Identify which cell holds the provided text, then report its [X, Y] central coordinate. 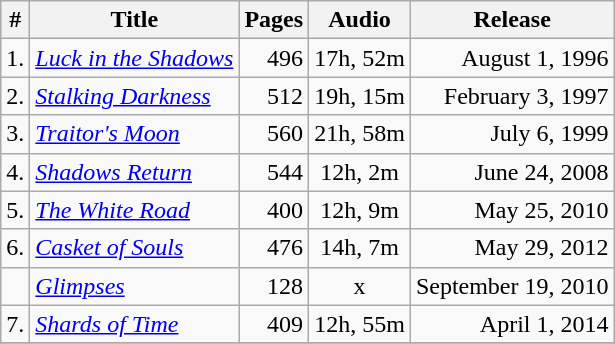
4. [16, 172]
560 [274, 134]
496 [274, 58]
August 1, 1996 [512, 58]
Title [134, 20]
3. [16, 134]
14h, 7m [360, 248]
Glimpses [134, 286]
Pages [274, 20]
Traitor's Moon [134, 134]
476 [274, 248]
February 3, 1997 [512, 96]
Stalking Darkness [134, 96]
400 [274, 210]
The White Road [134, 210]
Release [512, 20]
April 1, 2014 [512, 324]
544 [274, 172]
June 24, 2008 [512, 172]
21h, 58m [360, 134]
5. [16, 210]
May 29, 2012 [512, 248]
September 19, 2010 [512, 286]
July 6, 1999 [512, 134]
Audio [360, 20]
7. [16, 324]
1. [16, 58]
May 25, 2010 [512, 210]
x [360, 286]
12h, 55m [360, 324]
409 [274, 324]
Shards of Time [134, 324]
Luck in the Shadows [134, 58]
19h, 15m [360, 96]
6. [16, 248]
# [16, 20]
128 [274, 286]
2. [16, 96]
17h, 52m [360, 58]
512 [274, 96]
12h, 9m [360, 210]
Casket of Souls [134, 248]
12h, 2m [360, 172]
Shadows Return [134, 172]
